Return [X, Y] of the center of cell containing provided text 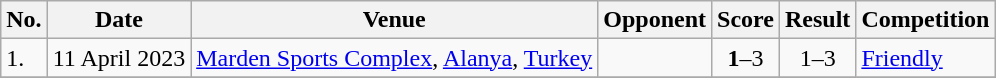
Marden Sports Complex, Alanya, Turkey [394, 58]
No. [24, 20]
Opponent [655, 20]
Friendly [926, 58]
Competition [926, 20]
Score [746, 20]
Result [817, 20]
Venue [394, 20]
11 April 2023 [119, 58]
1. [24, 58]
Date [119, 20]
